Scan for the cell matching the given text and deliver its [x, y] coordinate at center. 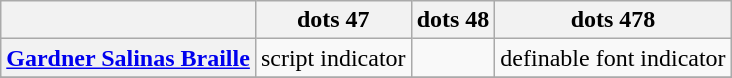
dots 48 [453, 20]
dots 478 [613, 20]
dots 47 [333, 20]
definable font indicator [613, 58]
script indicator [333, 58]
Gardner Salinas Braille [128, 58]
